Detect which cell encompasses the target text, then output its [X, Y] center coordinate. 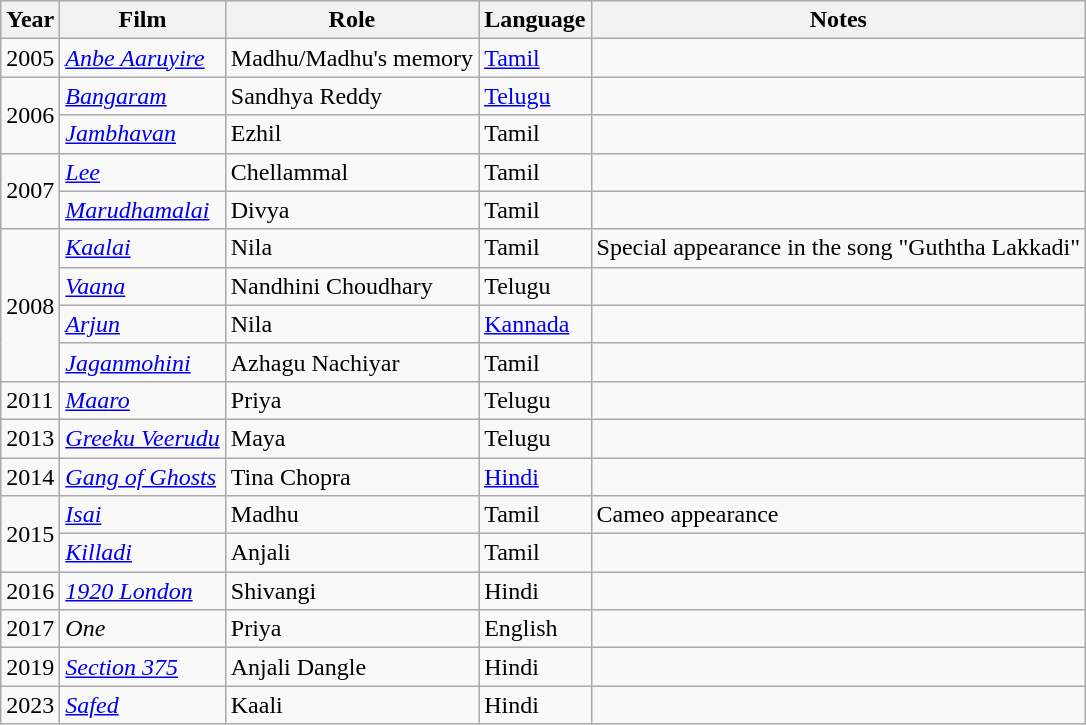
One [142, 629]
Kannada [535, 324]
Anjali Dangle [352, 667]
Arjun [142, 324]
Shivangi [352, 591]
Killadi [142, 553]
Vaana [142, 286]
Notes [838, 20]
2014 [30, 477]
Tina Chopra [352, 477]
Film [142, 20]
Isai [142, 515]
Sandhya Reddy [352, 96]
Anbe Aaruyire [142, 58]
Nandhini Choudhary [352, 286]
Ezhil [352, 134]
Marudhamalai [142, 210]
2011 [30, 400]
English [535, 629]
2005 [30, 58]
Section 375 [142, 667]
2023 [30, 705]
Bangaram [142, 96]
Jambhavan [142, 134]
Madhu/Madhu's memory [352, 58]
1920 London [142, 591]
Chellammal [352, 172]
Lee [142, 172]
Safed [142, 705]
Gang of Ghosts [142, 477]
Special appearance in the song "Guththa Lakkadi" [838, 248]
Greeku Veerudu [142, 438]
Maya [352, 438]
Kaalai [142, 248]
2016 [30, 591]
Jaganmohini [142, 362]
Cameo appearance [838, 515]
2008 [30, 305]
2017 [30, 629]
Anjali [352, 553]
2015 [30, 534]
Azhagu Nachiyar [352, 362]
Maaro [142, 400]
2019 [30, 667]
2013 [30, 438]
Language [535, 20]
Madhu [352, 515]
Divya [352, 210]
Year [30, 20]
2006 [30, 115]
Role [352, 20]
Kaali [352, 705]
2007 [30, 191]
